Provide the [x, y] coordinate of the cell's center where the given text is located.  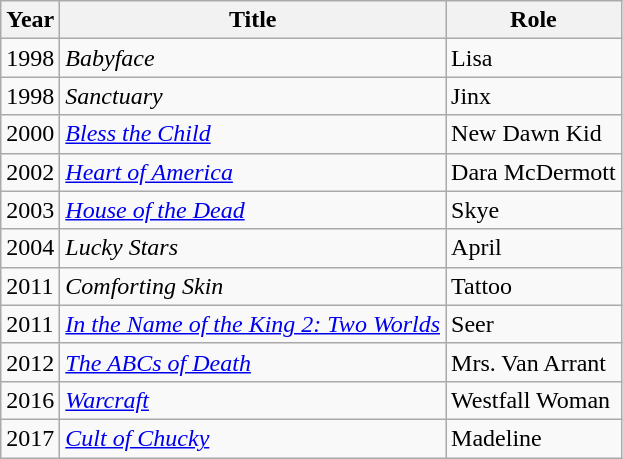
New Dawn Kid [534, 134]
Tattoo [534, 286]
Seer [534, 324]
2003 [30, 210]
Comforting Skin [253, 286]
Babyface [253, 58]
2004 [30, 248]
Mrs. Van Arrant [534, 362]
Year [30, 20]
Bless the Child [253, 134]
Lisa [534, 58]
Skye [534, 210]
In the Name of the King 2: Two Worlds [253, 324]
2017 [30, 438]
House of the Dead [253, 210]
Madeline [534, 438]
Dara McDermott [534, 172]
April [534, 248]
Jinx [534, 96]
Westfall Woman [534, 400]
2012 [30, 362]
Title [253, 20]
Cult of Chucky [253, 438]
Warcraft [253, 400]
2000 [30, 134]
2002 [30, 172]
Sanctuary [253, 96]
Heart of America [253, 172]
2016 [30, 400]
Lucky Stars [253, 248]
The ABCs of Death [253, 362]
Role [534, 20]
